Determine the (X, Y) coordinate at the center of the cell enclosing the given text.  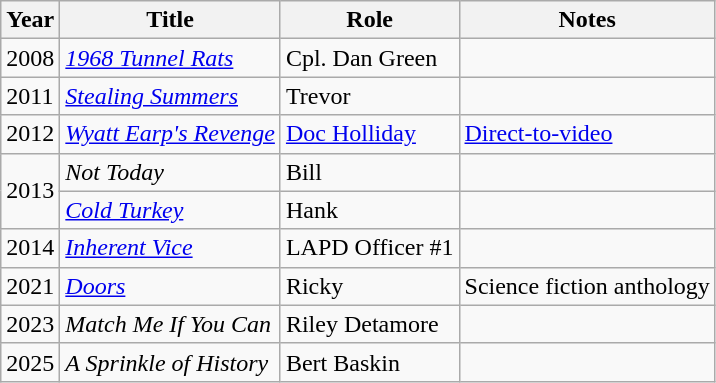
Inherent Vice (170, 248)
Wyatt Earp's Revenge (170, 134)
Science fiction anthology (587, 286)
2008 (30, 58)
2013 (30, 191)
Notes (587, 20)
Title (170, 20)
2014 (30, 248)
Role (370, 20)
Bert Baskin (370, 362)
Not Today (170, 172)
Year (30, 20)
Doors (170, 286)
Riley Detamore (370, 324)
Direct-to-video (587, 134)
Cold Turkey (170, 210)
2011 (30, 96)
Doc Holliday (370, 134)
2023 (30, 324)
Stealing Summers (170, 96)
Trevor (370, 96)
Ricky (370, 286)
Hank (370, 210)
Cpl. Dan Green (370, 58)
Match Me If You Can (170, 324)
Bill (370, 172)
LAPD Officer #1 (370, 248)
2012 (30, 134)
1968 Tunnel Rats (170, 58)
A Sprinkle of History (170, 362)
2025 (30, 362)
2021 (30, 286)
